Return [x, y] of the center of cell containing provided text 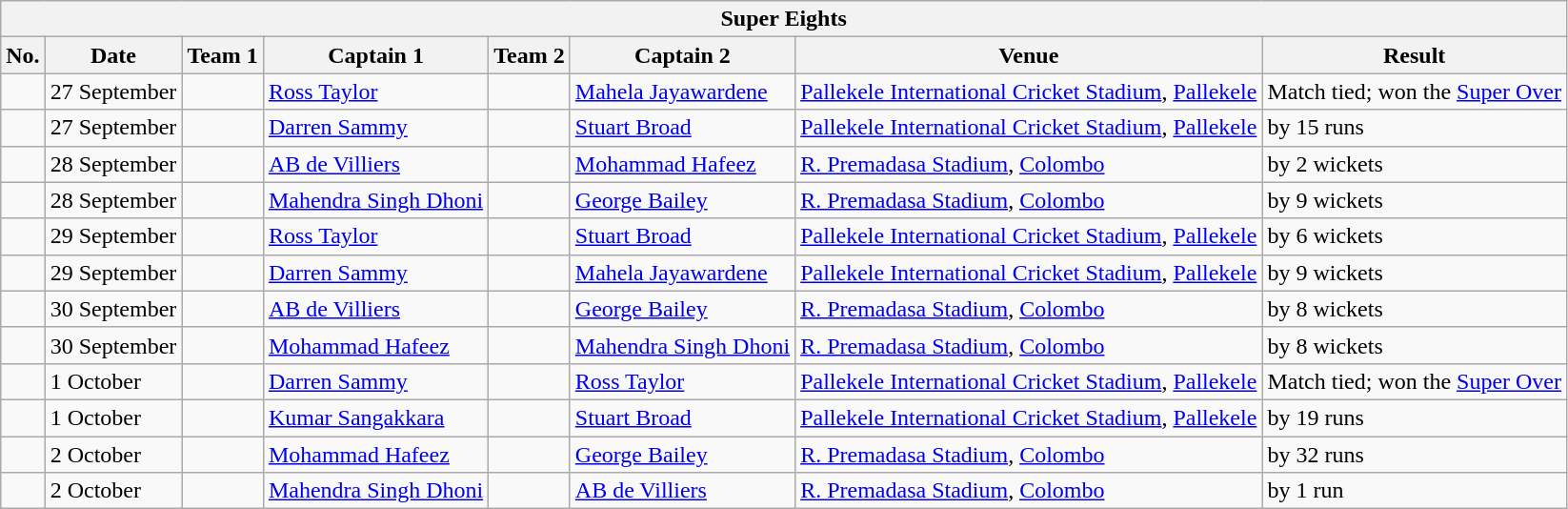
Team 1 [223, 55]
Venue [1029, 55]
Super Eights [784, 19]
Kumar Sangakkara [375, 417]
by 32 runs [1415, 455]
Result [1415, 55]
Captain 1 [375, 55]
by 2 wickets [1415, 164]
Date [113, 55]
Captain 2 [682, 55]
by 6 wickets [1415, 236]
Team 2 [530, 55]
No. [23, 55]
by 15 runs [1415, 128]
by 19 runs [1415, 417]
by 1 run [1415, 491]
